For the text-containing cell, return its midpoint in [x, y] coordinate format. 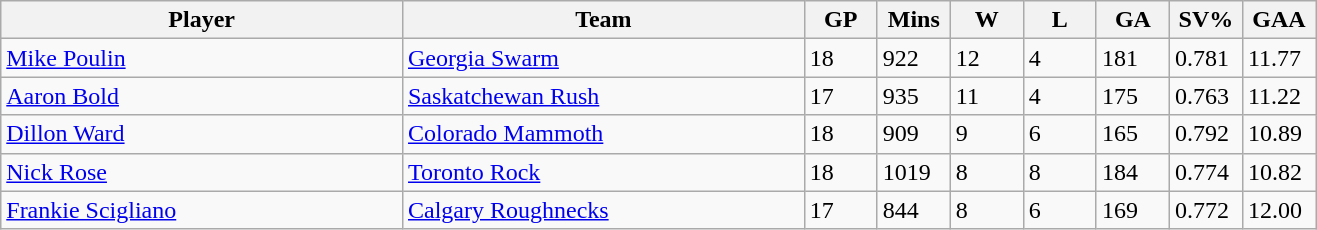
11 [986, 96]
12.00 [1278, 210]
Calgary Roughnecks [603, 210]
SV% [1206, 20]
11.77 [1278, 58]
175 [1132, 96]
L [1060, 20]
Frankie Scigliano [202, 210]
10.89 [1278, 134]
GP [840, 20]
165 [1132, 134]
922 [914, 58]
0.763 [1206, 96]
Saskatchewan Rush [603, 96]
0.792 [1206, 134]
Georgia Swarm [603, 58]
11.22 [1278, 96]
Team [603, 20]
12 [986, 58]
1019 [914, 172]
935 [914, 96]
9 [986, 134]
Toronto Rock [603, 172]
0.774 [1206, 172]
Player [202, 20]
Mins [914, 20]
184 [1132, 172]
844 [914, 210]
181 [1132, 58]
Dillon Ward [202, 134]
GAA [1278, 20]
Colorado Mammoth [603, 134]
909 [914, 134]
Aaron Bold [202, 96]
Mike Poulin [202, 58]
GA [1132, 20]
169 [1132, 210]
Nick Rose [202, 172]
10.82 [1278, 172]
0.781 [1206, 58]
W [986, 20]
0.772 [1206, 210]
